Search for the cell housing the specified text and yield its [X, Y] center coordinate. 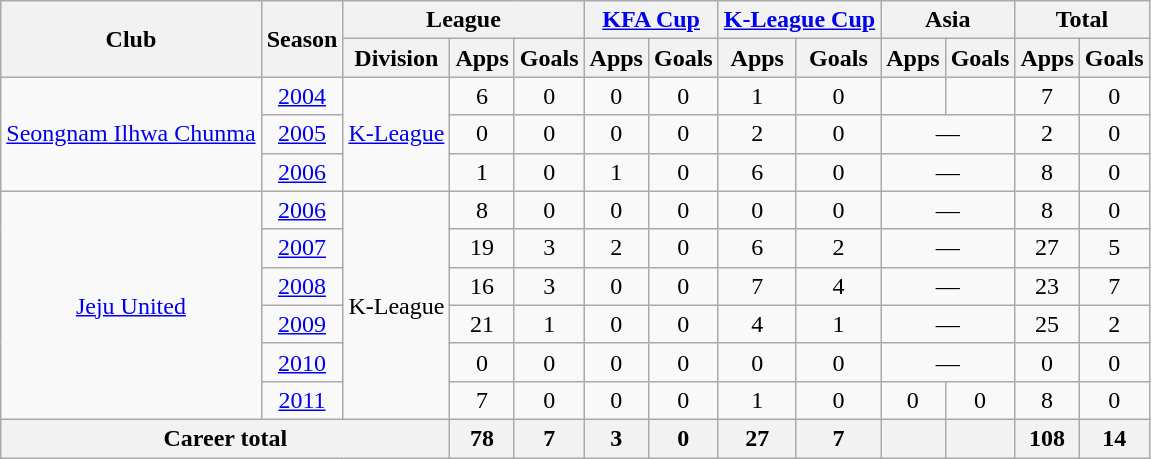
14 [1114, 438]
2008 [302, 286]
Career total [226, 438]
23 [1047, 286]
19 [482, 248]
Seongnam Ilhwa Chunma [131, 134]
KFA Cup [651, 20]
League [464, 20]
Asia [948, 20]
Total [1082, 20]
5 [1114, 248]
2010 [302, 362]
108 [1047, 438]
16 [482, 286]
Division [396, 58]
25 [1047, 324]
K-League Cup [799, 20]
Jeju United [131, 305]
2011 [302, 400]
2007 [302, 248]
78 [482, 438]
Club [131, 39]
2005 [302, 134]
21 [482, 324]
Season [302, 39]
2004 [302, 96]
2009 [302, 324]
